Return [X, Y] of the center of cell containing provided text 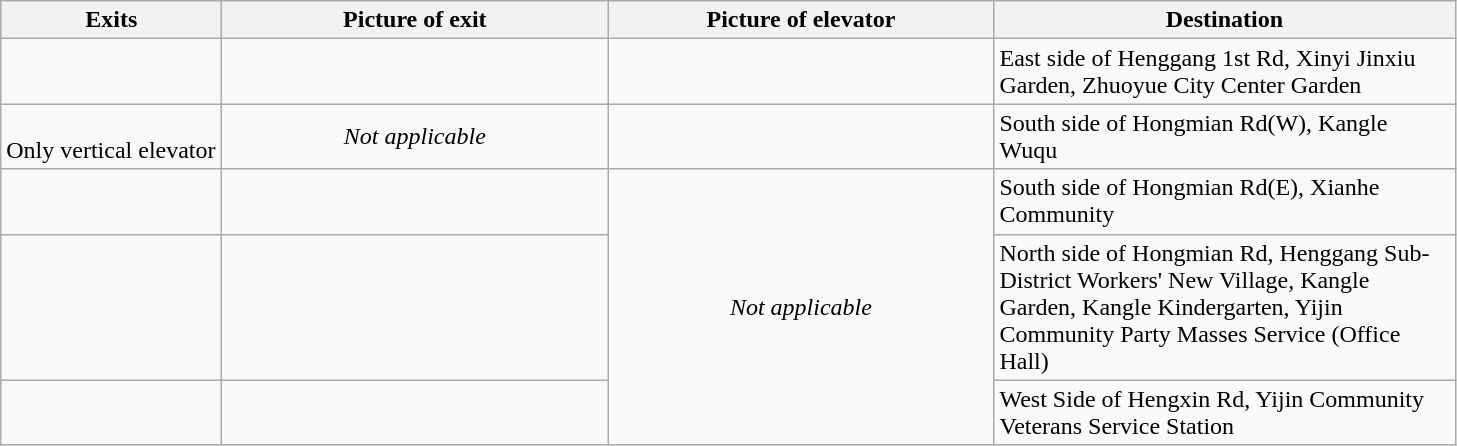
Picture of elevator [801, 20]
West Side of Hengxin Rd, Yijin Community Veterans Service Station [1224, 412]
East side of Henggang 1st Rd, Xinyi Jinxiu Garden, Zhuoyue City Center Garden [1224, 72]
Exits [112, 20]
Picture of exit [415, 20]
South side of Hongmian Rd(E), Xianhe Community [1224, 202]
South side of Hongmian Rd(W), Kangle Wuqu [1224, 136]
Only vertical elevator [112, 136]
Destination [1224, 20]
